Identify which cell holds the provided text, then report its [x, y] central coordinate. 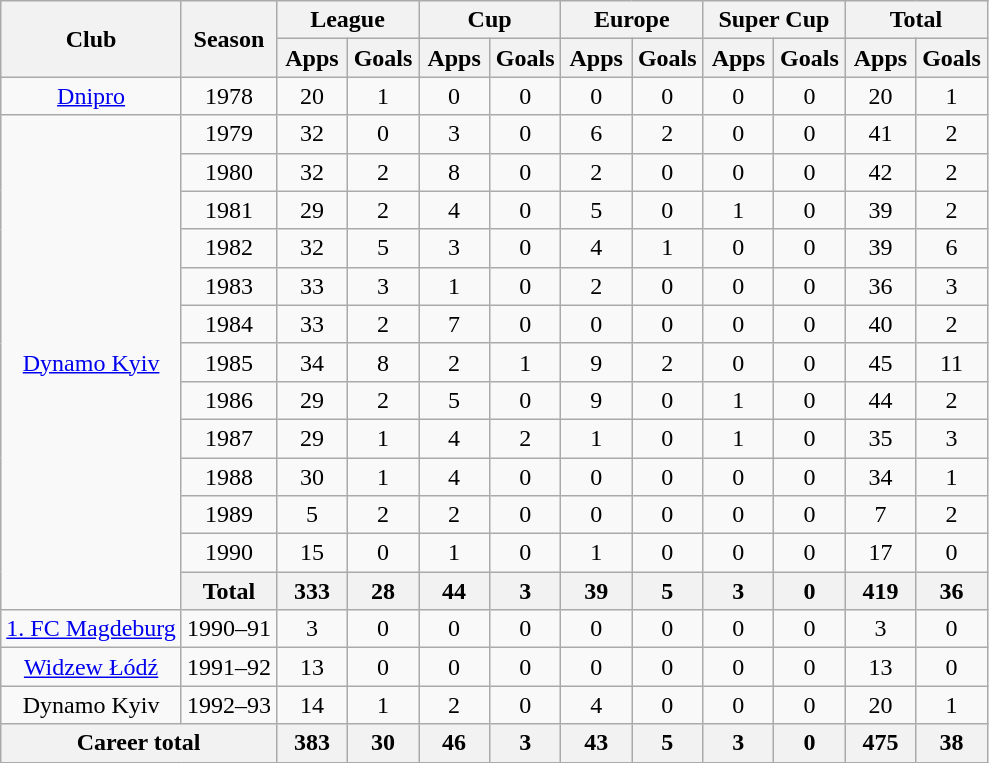
1988 [228, 477]
Europe [632, 20]
419 [880, 591]
14 [312, 705]
1. FC Magdeburg [92, 629]
333 [312, 591]
League [347, 20]
28 [384, 591]
Career total [139, 743]
Season [228, 39]
46 [454, 743]
1987 [228, 438]
1983 [228, 286]
475 [880, 743]
1990 [228, 553]
40 [880, 324]
1991–92 [228, 667]
35 [880, 438]
38 [952, 743]
1986 [228, 400]
Dnipro [92, 96]
11 [952, 362]
Widzew Łódź [92, 667]
Club [92, 39]
15 [312, 553]
1981 [228, 210]
Cup [490, 20]
383 [312, 743]
1979 [228, 134]
17 [880, 553]
1989 [228, 515]
1978 [228, 96]
Super Cup [774, 20]
1980 [228, 172]
43 [596, 743]
1992–93 [228, 705]
1990–91 [228, 629]
41 [880, 134]
1984 [228, 324]
1982 [228, 248]
1985 [228, 362]
42 [880, 172]
45 [880, 362]
